Scan for the cell matching the given text and deliver its [X, Y] coordinate at center. 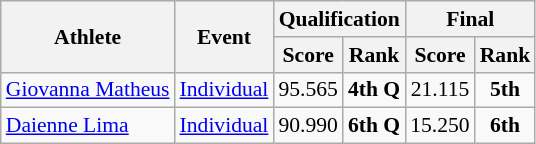
Qualification [339, 19]
95.565 [308, 90]
6th [506, 126]
21.115 [440, 90]
Giovanna Matheus [88, 90]
Daienne Lima [88, 126]
15.250 [440, 126]
5th [506, 90]
Athlete [88, 36]
Final [470, 19]
90.990 [308, 126]
4th Q [374, 90]
Event [224, 36]
6th Q [374, 126]
